For the text-containing cell, return its midpoint in (x, y) coordinate format. 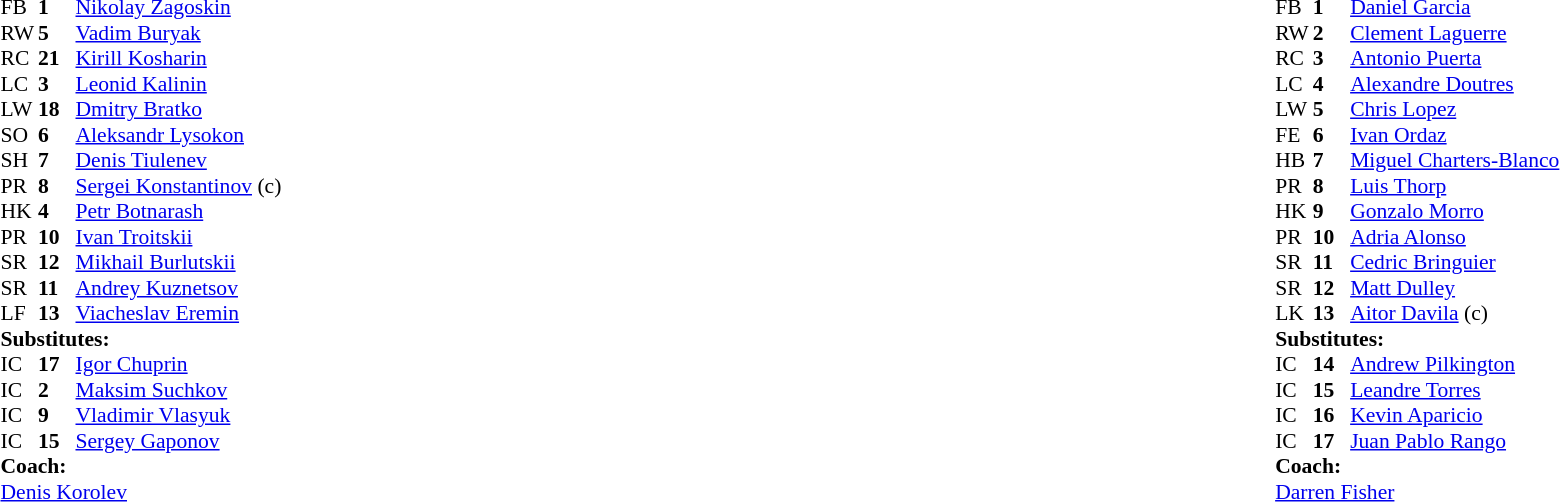
SH (19, 161)
Igor Chuprin (179, 365)
Matt Dulley (1454, 288)
Andrey Kuznetsov (179, 288)
Maksim Suchkov (179, 390)
Cedric Bringuier (1454, 263)
Adria Alonso (1454, 237)
Alexandre Doutres (1454, 84)
16 (1332, 415)
Miguel Charters-Blanco (1454, 161)
Denis Tiulenev (179, 161)
Kirill Kosharin (179, 59)
Chris Lopez (1454, 109)
Andrew Pilkington (1454, 365)
Viacheslav Eremin (179, 313)
LF (19, 313)
Mikhail Burlutskii (179, 263)
Juan Pablo Rango (1454, 441)
FE (1294, 135)
Sergey Gaponov (179, 441)
Vladimir Vlasyuk (179, 415)
14 (1332, 365)
Kevin Aparicio (1454, 415)
SO (19, 135)
21 (57, 59)
Aleksandr Lysokon (179, 135)
18 (57, 109)
LK (1294, 313)
Antonio Puerta (1454, 59)
Ivan Troitskii (179, 237)
Aitor Davila (c) (1454, 313)
Clement Laguerre (1454, 33)
Petr Botnarash (179, 211)
Vadim Buryak (179, 33)
Leandre Torres (1454, 390)
Ivan Ordaz (1454, 135)
Leonid Kalinin (179, 84)
Sergei Konstantinov (c) (179, 186)
HB (1294, 161)
Gonzalo Morro (1454, 211)
Luis Thorp (1454, 186)
Dmitry Bratko (179, 109)
